Extract the [x, y] coordinate from the center of the cell holding the provided text.  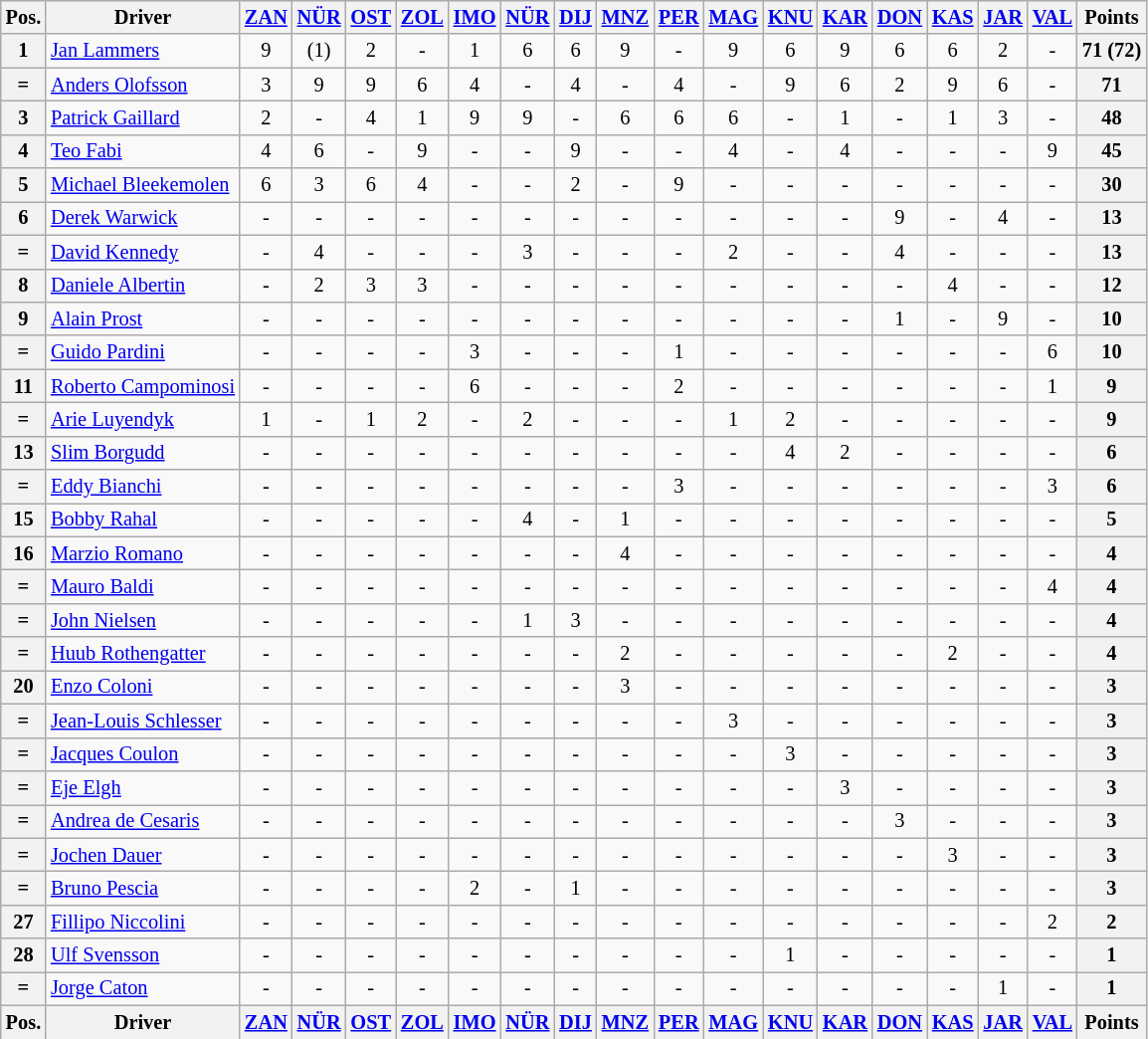
Jean-Louis Schlesser [143, 721]
11 [24, 386]
Slim Borgudd [143, 453]
Daniele Albertin [143, 286]
15 [24, 519]
Derek Warwick [143, 218]
71 [1112, 85]
Jacques Coulon [143, 754]
12 [1112, 286]
28 [24, 955]
(1) [319, 51]
Arie Luyendyk [143, 419]
71 (72) [1112, 51]
John Nielsen [143, 620]
Jan Lammers [143, 51]
Anders Olofsson [143, 85]
30 [1112, 185]
27 [24, 922]
Michael Bleekemolen [143, 185]
Ulf Svensson [143, 955]
16 [24, 553]
Patrick Gaillard [143, 117]
Huub Rothengatter [143, 654]
Jorge Caton [143, 988]
8 [24, 286]
Teo Fabi [143, 151]
David Kennedy [143, 252]
Eddy Bianchi [143, 487]
Roberto Campominosi [143, 386]
Marzio Romano [143, 553]
Bobby Rahal [143, 519]
Alain Prost [143, 318]
Jochen Dauer [143, 855]
Bruno Pescia [143, 888]
Mauro Baldi [143, 586]
20 [24, 687]
Guido Pardini [143, 352]
45 [1112, 151]
Eje Elgh [143, 787]
Enzo Coloni [143, 687]
Andrea de Cesaris [143, 821]
48 [1112, 117]
Fillipo Niccolini [143, 922]
